Locate the cell with the specified text and output its (X, Y) center coordinate. 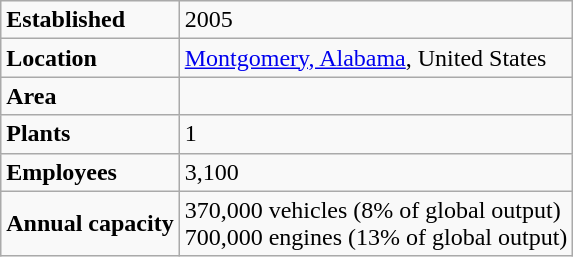
Location (90, 58)
Area (90, 96)
2005 (376, 20)
Employees (90, 172)
1 (376, 134)
3,100 (376, 172)
Established (90, 20)
Plants (90, 134)
Annual capacity (90, 224)
Montgomery, Alabama, United States (376, 58)
370,000 vehicles (8% of global output)700,000 engines (13% of global output) (376, 224)
